Identify which cell holds the provided text, then report its [X, Y] central coordinate. 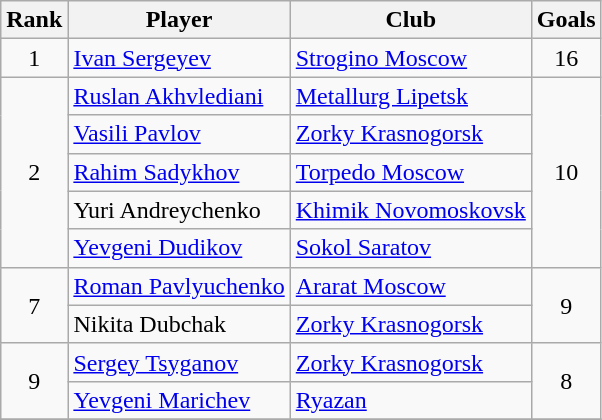
Ivan Sergeyev [179, 58]
Strogino Moscow [410, 58]
Player [179, 20]
16 [566, 58]
Club [410, 20]
Yevgeni Dudikov [179, 248]
Ryazan [410, 400]
Metallurg Lipetsk [410, 96]
Rank [34, 20]
Vasili Pavlov [179, 134]
Sergey Tsyganov [179, 362]
Yuri Andreychenko [179, 210]
Goals [566, 20]
7 [34, 305]
Yevgeni Marichev [179, 400]
10 [566, 172]
Rahim Sadykhov [179, 172]
Sokol Saratov [410, 248]
2 [34, 172]
8 [566, 381]
1 [34, 58]
Roman Pavlyuchenko [179, 286]
Ararat Moscow [410, 286]
Torpedo Moscow [410, 172]
Khimik Novomoskovsk [410, 210]
Ruslan Akhvlediani [179, 96]
Nikita Dubchak [179, 324]
